Search for the cell housing the specified text and yield its [X, Y] center coordinate. 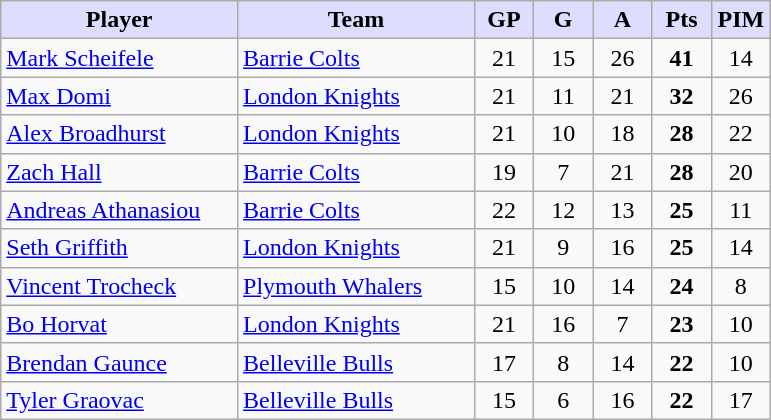
PIM [740, 20]
G [564, 20]
Max Domi [120, 96]
Zach Hall [120, 172]
6 [564, 400]
Plymouth Whalers [356, 286]
12 [564, 210]
Vincent Trocheck [120, 286]
GP [504, 20]
A [622, 20]
Seth Griffith [120, 248]
24 [682, 286]
Tyler Graovac [120, 400]
Brendan Gaunce [120, 362]
Pts [682, 20]
41 [682, 58]
13 [622, 210]
Player [120, 20]
32 [682, 96]
9 [564, 248]
23 [682, 324]
18 [622, 134]
Mark Scheifele [120, 58]
Bo Horvat [120, 324]
20 [740, 172]
19 [504, 172]
Andreas Athanasiou [120, 210]
Alex Broadhurst [120, 134]
Team [356, 20]
